Locate the cell with the specified text and output its (x, y) center coordinate. 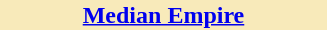
Median Empire (164, 15)
